For the text-containing cell, return its midpoint in (x, y) coordinate format. 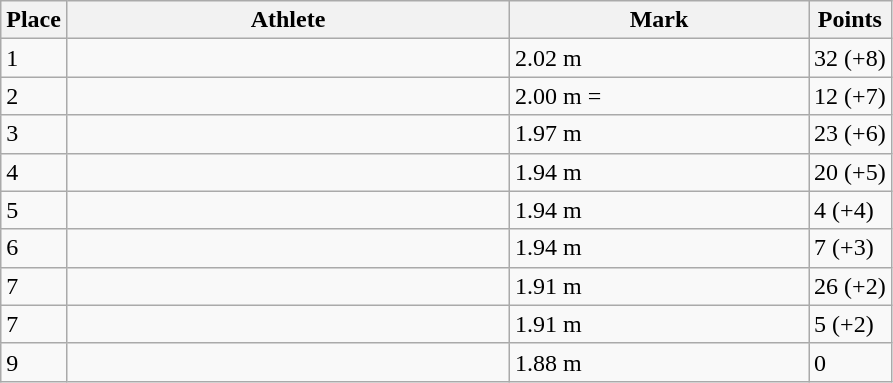
2 (34, 96)
23 (+6) (850, 134)
5 (+2) (850, 324)
5 (34, 210)
Place (34, 20)
3 (34, 134)
1.88 m (660, 362)
26 (+2) (850, 286)
4 (34, 172)
2.00 m = (660, 96)
1.97 m (660, 134)
9 (34, 362)
1 (34, 58)
6 (34, 248)
Points (850, 20)
32 (+8) (850, 58)
0 (850, 362)
12 (+7) (850, 96)
2.02 m (660, 58)
Athlete (288, 20)
4 (+4) (850, 210)
7 (+3) (850, 248)
Mark (660, 20)
20 (+5) (850, 172)
